Return the [x, y] coordinate for the center point of the cell that contains the specified text.  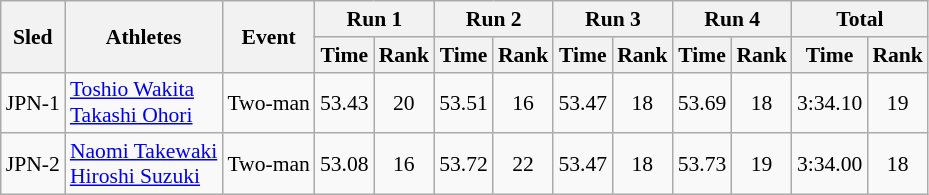
JPN-2 [33, 164]
Run 4 [732, 19]
Total [860, 19]
Naomi TakewakiHiroshi Suzuki [144, 164]
53.73 [702, 164]
53.43 [344, 102]
Toshio WakitaTakashi Ohori [144, 102]
20 [404, 102]
Run 2 [494, 19]
JPN-1 [33, 102]
53.08 [344, 164]
53.72 [464, 164]
Sled [33, 36]
Event [268, 36]
53.69 [702, 102]
53.51 [464, 102]
Run 3 [612, 19]
22 [524, 164]
Run 1 [374, 19]
3:34.10 [830, 102]
Athletes [144, 36]
3:34.00 [830, 164]
